Determine the [X, Y] coordinate at the center of the cell enclosing the given text.  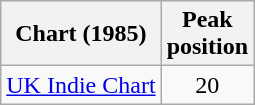
Peakposition [207, 34]
20 [207, 85]
Chart (1985) [81, 34]
UK Indie Chart [81, 85]
